Detect which cell encompasses the target text, then output its (x, y) center coordinate. 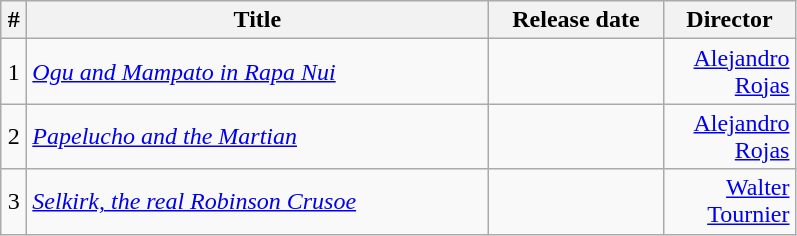
Release date (576, 20)
Papelucho and the Martian (258, 136)
Title (258, 20)
1 (14, 72)
Walter Tournier (730, 202)
# (14, 20)
3 (14, 202)
Ogu and Mampato in Rapa Nui (258, 72)
2 (14, 136)
Director (730, 20)
Selkirk, the real Robinson Crusoe (258, 202)
